Return the [X, Y] coordinate for the center point of the cell that contains the specified text.  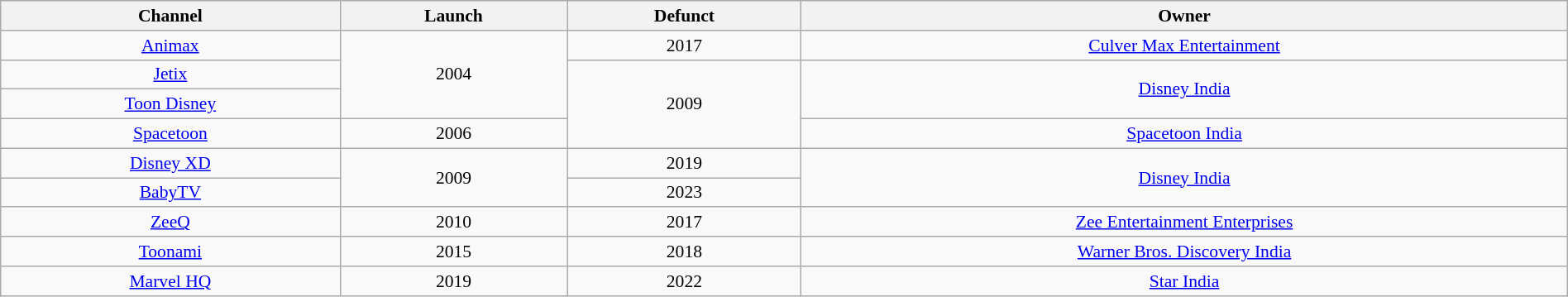
Warner Bros. Discovery India [1184, 251]
Channel [170, 16]
Toonami [170, 251]
Defunct [685, 16]
ZeeQ [170, 223]
Culver Max Entertainment [1184, 46]
Marvel HQ [170, 281]
Zee Entertainment Enterprises [1184, 223]
Jetix [170, 74]
Disney XD [170, 163]
Owner [1184, 16]
2022 [685, 281]
2015 [453, 251]
Toon Disney [170, 104]
2006 [453, 134]
BabyTV [170, 193]
2004 [453, 74]
Spacetoon India [1184, 134]
2023 [685, 193]
2018 [685, 251]
2010 [453, 223]
Animax [170, 46]
Spacetoon [170, 134]
Star India [1184, 281]
Launch [453, 16]
